Return the [x, y] coordinate for the center point of the cell that contains the specified text.  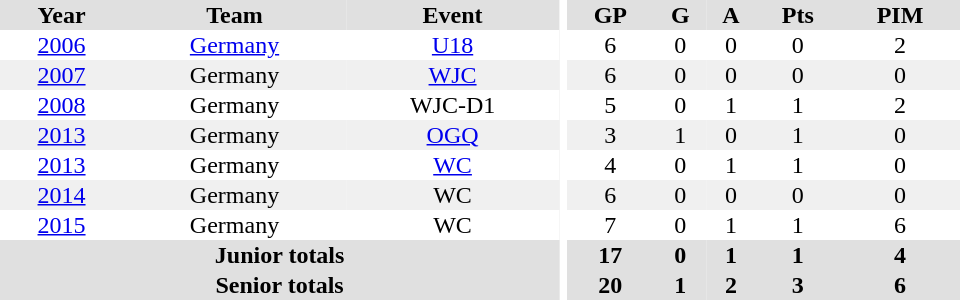
Team [234, 15]
Junior totals [280, 255]
2015 [62, 225]
2006 [62, 45]
Pts [798, 15]
20 [610, 285]
7 [610, 225]
Senior totals [280, 285]
17 [610, 255]
U18 [452, 45]
GP [610, 15]
Event [452, 15]
WJC-D1 [452, 105]
OGQ [452, 135]
5 [610, 105]
2007 [62, 75]
Year [62, 15]
2008 [62, 105]
WJC [452, 75]
A [730, 15]
G [680, 15]
PIM [900, 15]
2014 [62, 195]
